Provide the (X, Y) coordinate of the cell's center where the given text is located.  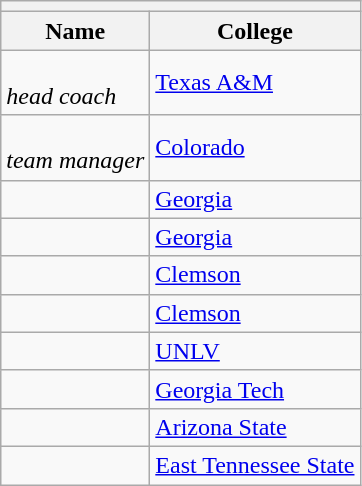
team manager (76, 148)
Texas A&M (255, 82)
College (255, 31)
head coach (76, 82)
East Tennessee State (255, 465)
Arizona State (255, 427)
UNLV (255, 351)
Georgia Tech (255, 389)
Colorado (255, 148)
Name (76, 31)
